Search for the cell housing the specified text and yield its (x, y) center coordinate. 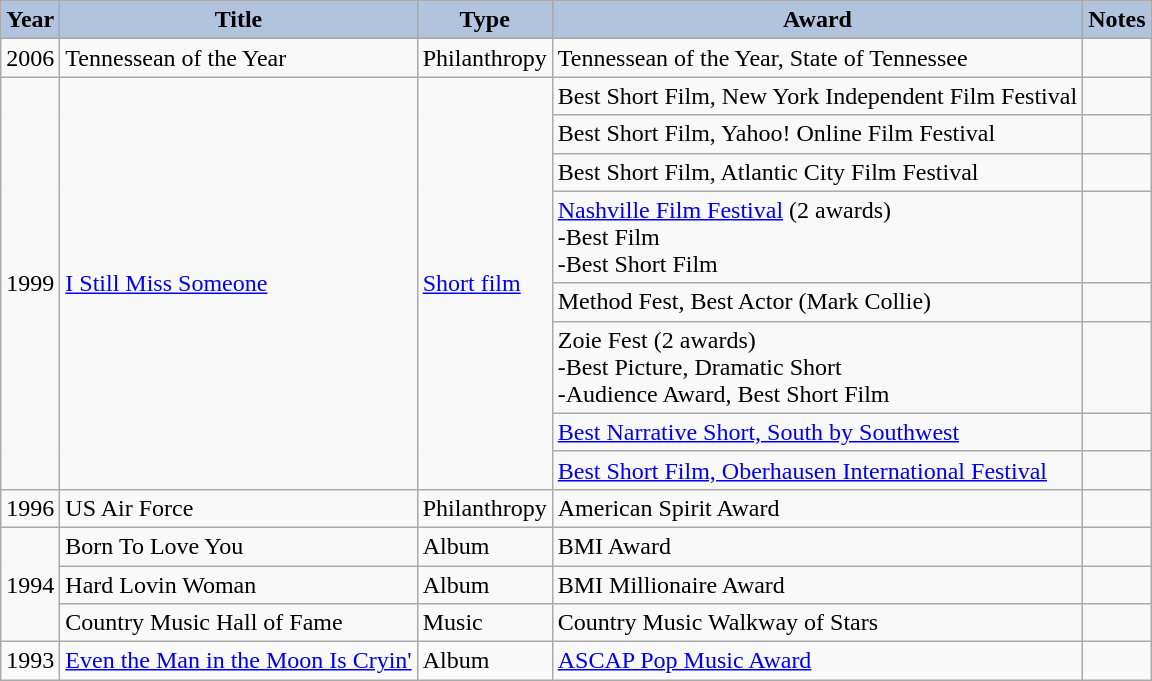
1999 (30, 283)
Best Short Film, Yahoo! Online Film Festival (817, 134)
American Spirit Award (817, 508)
Method Fest, Best Actor (Mark Collie) (817, 302)
ASCAP Pop Music Award (817, 661)
Best Narrative Short, South by Southwest (817, 432)
1996 (30, 508)
Music (484, 623)
BMI Millionaire Award (817, 585)
1993 (30, 661)
Tennessean of the Year (238, 58)
1994 (30, 584)
Year (30, 20)
Zoie Fest (2 awards)-Best Picture, Dramatic Short-Audience Award, Best Short Film (817, 367)
Best Short Film, New York Independent Film Festival (817, 96)
Country Music Walkway of Stars (817, 623)
Hard Lovin Woman (238, 585)
Type (484, 20)
Notes (1117, 20)
I Still Miss Someone (238, 283)
Country Music Hall of Fame (238, 623)
BMI Award (817, 546)
Best Short Film, Oberhausen International Festival (817, 470)
Best Short Film, Atlantic City Film Festival (817, 172)
Award (817, 20)
Short film (484, 283)
Tennessean of the Year, State of Tennessee (817, 58)
US Air Force (238, 508)
Born To Love You (238, 546)
Title (238, 20)
Even the Man in the Moon Is Cryin' (238, 661)
Nashville Film Festival (2 awards)-Best Film-Best Short Film (817, 237)
2006 (30, 58)
